Return [x, y] of the center of cell containing provided text 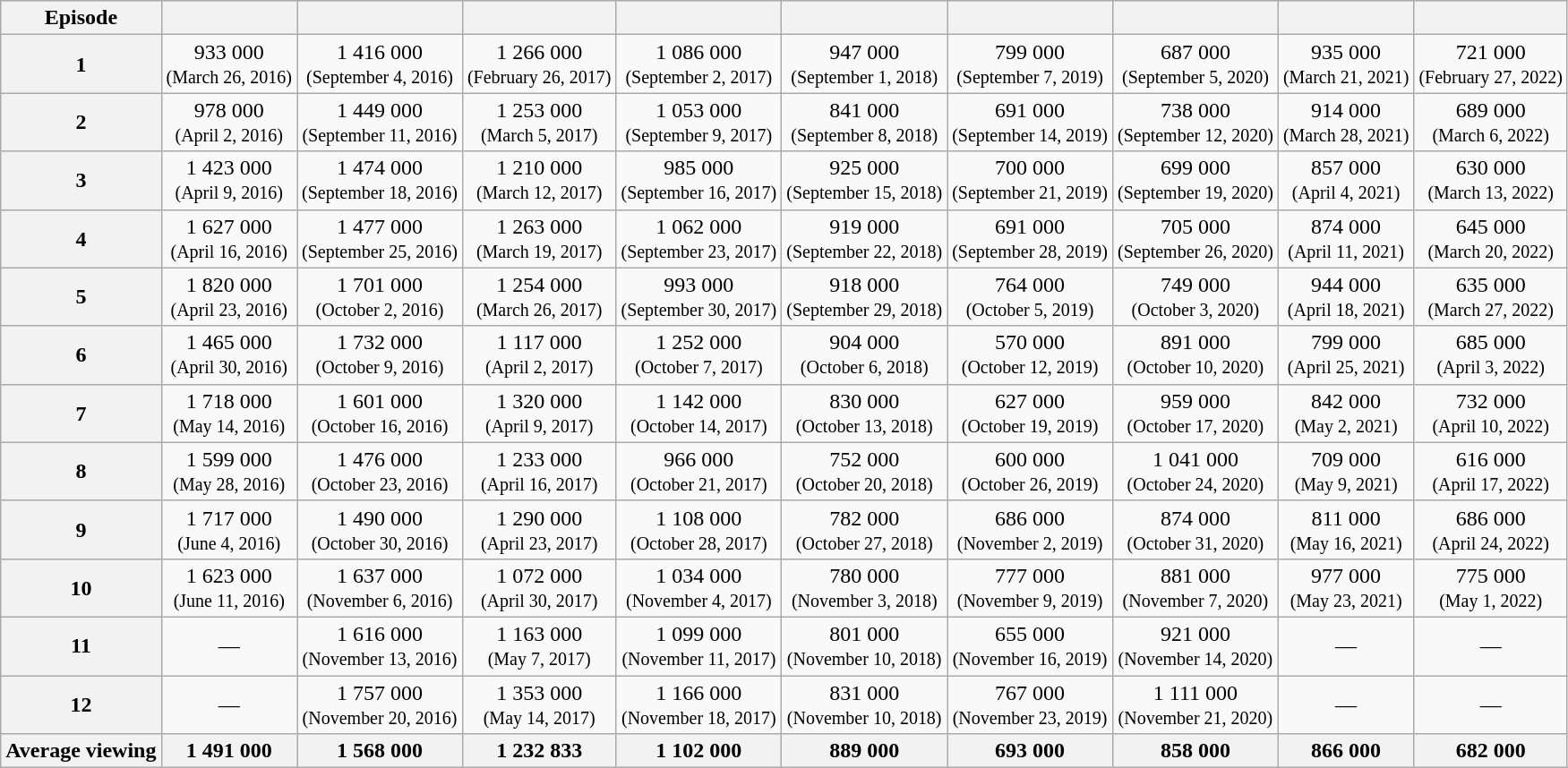
635 000 (March 27, 2022) [1491, 297]
767 000 (November 23, 2019) [1030, 704]
1 476 000 (October 23, 2016) [380, 471]
3 [81, 181]
1 086 000 (September 2, 2017) [698, 64]
1 142 000 (October 14, 2017) [698, 414]
645 000 (March 20, 2022) [1491, 238]
857 000 (April 4, 2021) [1346, 181]
10 [81, 587]
811 000 (May 16, 2021) [1346, 530]
1 601 000 (October 16, 2016) [380, 414]
777 000 (November 9, 2019) [1030, 587]
1 490 000 (October 30, 2016) [380, 530]
1 320 000 (April 9, 2017) [539, 414]
933 000 (March 26, 2016) [229, 64]
799 000 (September 7, 2019) [1030, 64]
1 254 000 (March 26, 2017) [539, 297]
709 000 (May 9, 2021) [1346, 471]
1 166 000 (November 18, 2017) [698, 704]
841 000 (September 8, 2018) [865, 122]
874 000 (April 11, 2021) [1346, 238]
1 163 000 (May 7, 2017) [539, 646]
4 [81, 238]
959 000 (October 17, 2020) [1195, 414]
8 [81, 471]
993 000 (September 30, 2017) [698, 297]
1 599 000 (May 28, 2016) [229, 471]
1 449 000 (September 11, 2016) [380, 122]
985 000 (September 16, 2017) [698, 181]
1 820 000 (April 23, 2016) [229, 297]
775 000 (May 1, 2022) [1491, 587]
1 053 000 (September 9, 2017) [698, 122]
1 353 000 (May 14, 2017) [539, 704]
919 000 (September 22, 2018) [865, 238]
1 111 000 (November 21, 2020) [1195, 704]
1 034 000 (November 4, 2017) [698, 587]
699 000 (September 19, 2020) [1195, 181]
685 000 (April 3, 2022) [1491, 354]
1 491 000 [229, 751]
918 000 (September 29, 2018) [865, 297]
1 252 000 (October 7, 2017) [698, 354]
978 000 (April 2, 2016) [229, 122]
1 474 000 (September 18, 2016) [380, 181]
11 [81, 646]
655 000 (November 16, 2019) [1030, 646]
831 000 (November 10, 2018) [865, 704]
689 000 (March 6, 2022) [1491, 122]
881 000 (November 7, 2020) [1195, 587]
721 000 (February 27, 2022) [1491, 64]
977 000 (May 23, 2021) [1346, 587]
764 000 (October 5, 2019) [1030, 297]
914 000 (March 28, 2021) [1346, 122]
1 108 000 (October 28, 2017) [698, 530]
630 000 (March 13, 2022) [1491, 181]
691 000 (September 14, 2019) [1030, 122]
780 000 (November 3, 2018) [865, 587]
1 717 000 (June 4, 2016) [229, 530]
842 000 (May 2, 2021) [1346, 414]
799 000 (April 25, 2021) [1346, 354]
1 210 000 (March 12, 2017) [539, 181]
7 [81, 414]
Average viewing [81, 751]
1 732 000 (October 9, 2016) [380, 354]
738 000 (September 12, 2020) [1195, 122]
600 000 (October 26, 2019) [1030, 471]
874 000 (October 31, 2020) [1195, 530]
1 041 000 (October 24, 2020) [1195, 471]
1 232 833 [539, 751]
Episode [81, 18]
858 000 [1195, 751]
12 [81, 704]
1 416 000 (September 4, 2016) [380, 64]
1 718 000 (May 14, 2016) [229, 414]
1 627 000 (April 16, 2016) [229, 238]
944 000 (April 18, 2021) [1346, 297]
705 000 (September 26, 2020) [1195, 238]
687 000 (September 5, 2020) [1195, 64]
904 000 (October 6, 2018) [865, 354]
1 465 000 (April 30, 2016) [229, 354]
752 000 (October 20, 2018) [865, 471]
891 000 (October 10, 2020) [1195, 354]
1 290 000 (April 23, 2017) [539, 530]
1 [81, 64]
1 701 000 (October 2, 2016) [380, 297]
1 233 000 (April 16, 2017) [539, 471]
1 062 000 (September 23, 2017) [698, 238]
1 263 000 (March 19, 2017) [539, 238]
700 000 (September 21, 2019) [1030, 181]
682 000 [1491, 751]
686 000 (April 24, 2022) [1491, 530]
616 000 (April 17, 2022) [1491, 471]
627 000 (October 19, 2019) [1030, 414]
801 000 (November 10, 2018) [865, 646]
749 000 (October 3, 2020) [1195, 297]
5 [81, 297]
1 623 000 (June 11, 2016) [229, 587]
9 [81, 530]
1 477 000 (September 25, 2016) [380, 238]
6 [81, 354]
1 757 000 (November 20, 2016) [380, 704]
889 000 [865, 751]
866 000 [1346, 751]
691 000 (September 28, 2019) [1030, 238]
935 000 (March 21, 2021) [1346, 64]
925 000 (September 15, 2018) [865, 181]
1 616 000 (November 13, 2016) [380, 646]
1 266 000 (February 26, 2017) [539, 64]
693 000 [1030, 751]
1 568 000 [380, 751]
782 000 (October 27, 2018) [865, 530]
1 099 000 (November 11, 2017) [698, 646]
1 637 000 (November 6, 2016) [380, 587]
570 000 (October 12, 2019) [1030, 354]
966 000 (October 21, 2017) [698, 471]
1 072 000 (April 30, 2017) [539, 587]
830 000 (October 13, 2018) [865, 414]
1 423 000 (April 9, 2016) [229, 181]
947 000 (September 1, 2018) [865, 64]
686 000 (November 2, 2019) [1030, 530]
732 000 (April 10, 2022) [1491, 414]
921 000 (November 14, 2020) [1195, 646]
1 253 000 (March 5, 2017) [539, 122]
2 [81, 122]
1 102 000 [698, 751]
1 117 000 (April 2, 2017) [539, 354]
